Detect which cell encompasses the target text, then output its [x, y] center coordinate. 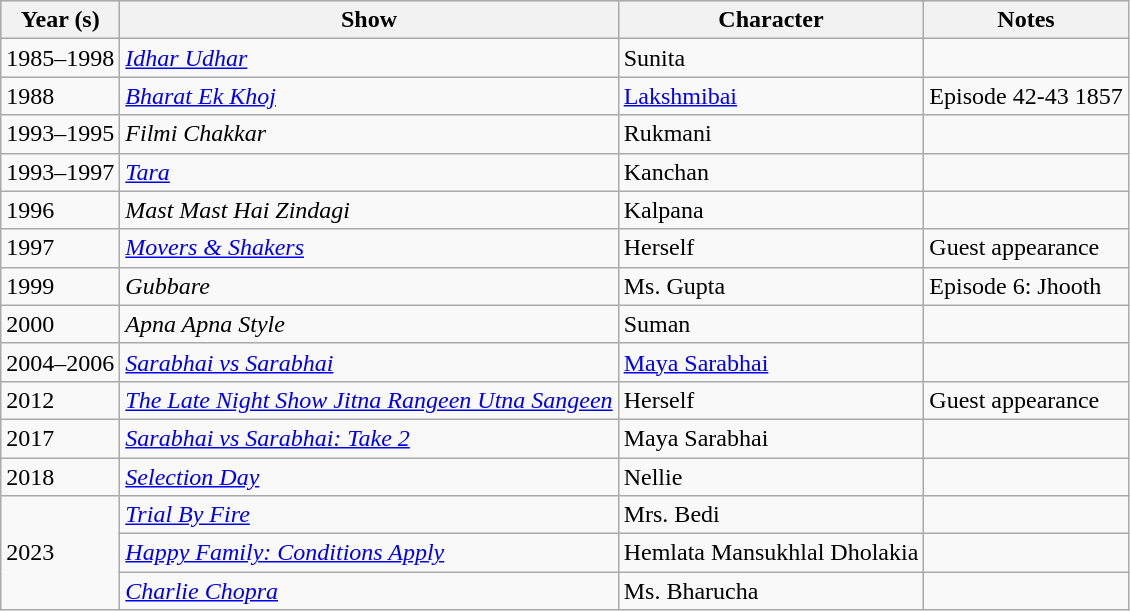
Nellie [771, 477]
Suman [771, 324]
1985–1998 [60, 58]
2017 [60, 438]
Apna Apna Style [369, 324]
Episode 6: Jhooth [1026, 286]
1996 [60, 210]
1997 [60, 248]
1988 [60, 96]
Idhar Udhar [369, 58]
Sarabhai vs Sarabhai [369, 362]
2000 [60, 324]
Mast Mast Hai Zindagi [369, 210]
Movers & Shakers [369, 248]
Kalpana [771, 210]
Character [771, 20]
Mrs. Bedi [771, 515]
Tara [369, 172]
Episode 42-43 1857 [1026, 96]
Year (s) [60, 20]
2012 [60, 400]
Charlie Chopra [369, 591]
Trial By Fire [369, 515]
2004–2006 [60, 362]
Bharat Ek Khoj [369, 96]
1993–1997 [60, 172]
Kanchan [771, 172]
Rukmani [771, 134]
The Late Night Show Jitna Rangeen Utna Sangeen [369, 400]
1993–1995 [60, 134]
Ms. Bharucha [771, 591]
Happy Family: Conditions Apply [369, 553]
2023 [60, 553]
Ms. Gupta [771, 286]
Filmi Chakkar [369, 134]
Selection Day [369, 477]
Sarabhai vs Sarabhai: Take 2 [369, 438]
Lakshmibai [771, 96]
Notes [1026, 20]
Hemlata Mansukhlal Dholakia [771, 553]
Gubbare [369, 286]
1999 [60, 286]
2018 [60, 477]
Sunita [771, 58]
Show [369, 20]
